Extract the [x, y] coordinate from the center of the cell holding the provided text.  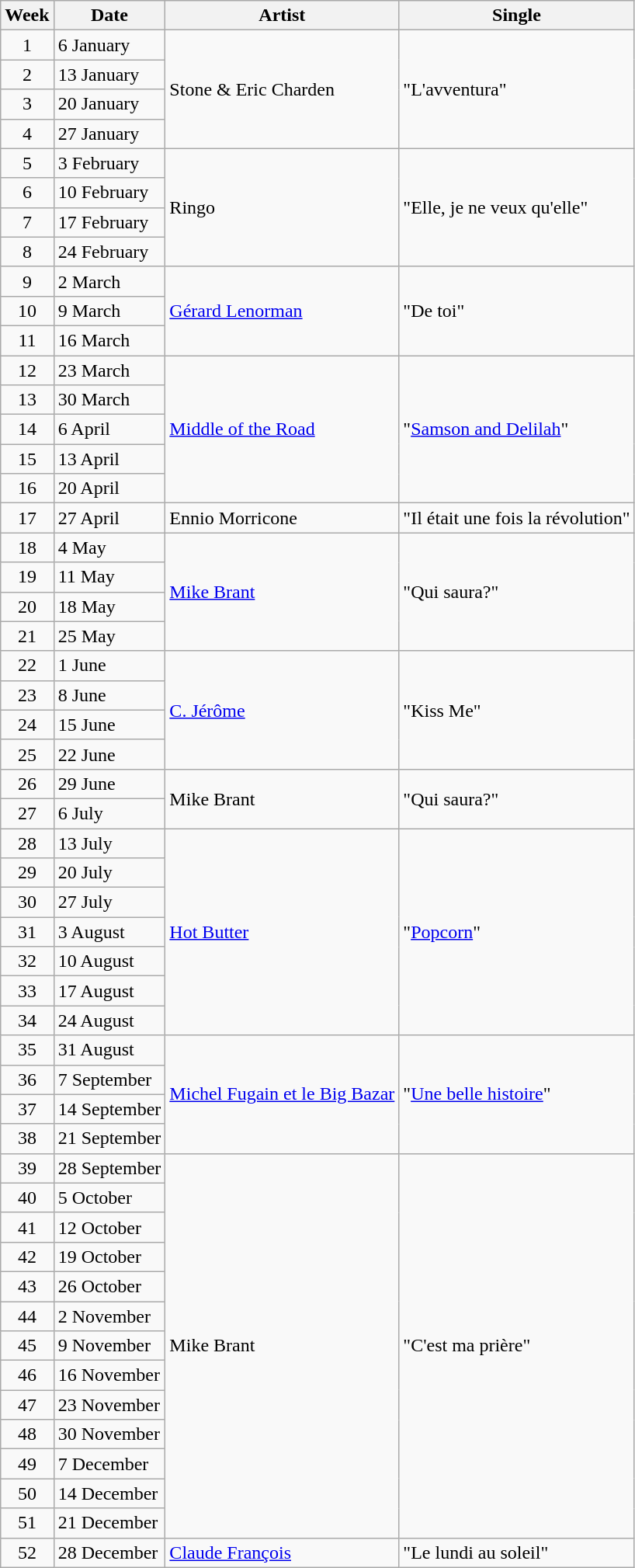
18 May [109, 607]
6 [27, 193]
16 March [109, 340]
13 April [109, 459]
17 [27, 518]
17 August [109, 991]
23 March [109, 370]
C. Jérôme [283, 710]
33 [27, 991]
2 November [109, 1316]
"Samson and Delilah" [517, 429]
9 March [109, 311]
Ennio Morricone [283, 518]
"Elle, je ne veux qu'elle" [517, 207]
26 October [109, 1286]
20 January [109, 104]
31 [27, 932]
12 October [109, 1227]
12 [27, 370]
3 February [109, 163]
42 [27, 1257]
Stone & Eric Charden [283, 89]
Week [27, 16]
30 [27, 902]
11 [27, 340]
52 [27, 1552]
27 April [109, 518]
40 [27, 1198]
7 December [109, 1464]
28 [27, 843]
46 [27, 1375]
10 August [109, 961]
10 [27, 311]
26 [27, 784]
9 November [109, 1346]
11 May [109, 577]
16 [27, 488]
14 September [109, 1109]
49 [27, 1464]
6 July [109, 813]
Ringo [283, 207]
10 February [109, 193]
29 June [109, 784]
"C'est ma prière" [517, 1345]
18 [27, 548]
22 June [109, 754]
29 [27, 873]
45 [27, 1346]
5 [27, 163]
23 November [109, 1405]
2 [27, 75]
13 January [109, 75]
1 June [109, 666]
41 [27, 1227]
27 July [109, 902]
8 [27, 252]
27 [27, 813]
9 [27, 281]
22 [27, 666]
48 [27, 1434]
30 March [109, 400]
47 [27, 1405]
30 November [109, 1434]
Artist [283, 16]
4 May [109, 548]
Date [109, 16]
15 [27, 459]
5 October [109, 1198]
8 June [109, 695]
50 [27, 1493]
21 December [109, 1523]
37 [27, 1109]
3 August [109, 932]
"Une belle histoire" [517, 1094]
7 September [109, 1080]
Single [517, 16]
24 [27, 725]
"De toi" [517, 311]
51 [27, 1523]
Michel Fugain et le Big Bazar [283, 1094]
6 January [109, 45]
Middle of the Road [283, 429]
32 [27, 961]
36 [27, 1080]
20 [27, 607]
19 October [109, 1257]
35 [27, 1050]
Hot Butter [283, 931]
17 February [109, 222]
38 [27, 1139]
23 [27, 695]
21 [27, 636]
24 August [109, 1020]
31 August [109, 1050]
21 September [109, 1139]
43 [27, 1286]
28 September [109, 1168]
25 [27, 754]
"Le lundi au soleil" [517, 1552]
4 [27, 134]
28 December [109, 1552]
"Popcorn" [517, 931]
Claude François [283, 1552]
6 April [109, 429]
15 June [109, 725]
34 [27, 1020]
24 February [109, 252]
3 [27, 104]
2 March [109, 281]
14 [27, 429]
1 [27, 45]
44 [27, 1316]
"Kiss Me" [517, 710]
13 July [109, 843]
27 January [109, 134]
14 December [109, 1493]
"L'avventura" [517, 89]
25 May [109, 636]
19 [27, 577]
16 November [109, 1375]
7 [27, 222]
20 April [109, 488]
13 [27, 400]
39 [27, 1168]
Gérard Lenorman [283, 311]
20 July [109, 873]
"Il était une fois la révolution" [517, 518]
